Find where the given text appears and provide that cell's center as [x, y] coordinate. 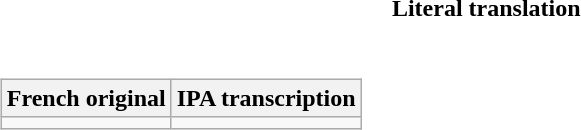
IPA transcription [266, 98]
French original [86, 98]
